Scan for the cell matching the given text and deliver its [x, y] coordinate at center. 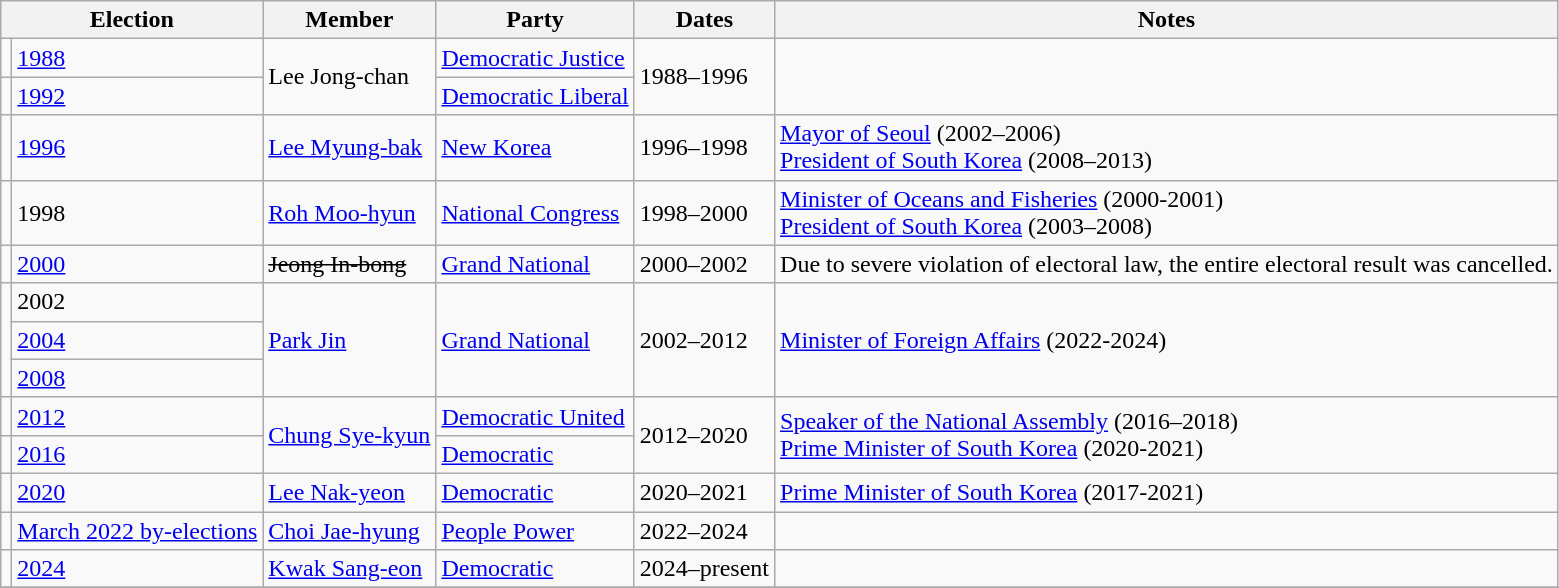
Election [132, 20]
1988–1996 [704, 77]
Lee Myung-bak [350, 148]
Party [535, 20]
2004 [138, 340]
2000–2002 [704, 264]
Park Jin [350, 340]
1998 [138, 212]
2002–2012 [704, 340]
Dates [704, 20]
Democratic United [535, 416]
1992 [138, 96]
Speaker of the National Assembly (2016–2018)Prime Minister of South Korea (2020-2021) [1167, 435]
Chung Sye-kyun [350, 435]
2024 [138, 569]
1996 [138, 148]
Mayor of Seoul (2002–2006)President of South Korea (2008–2013) [1167, 148]
2000 [138, 264]
Notes [1167, 20]
Democratic Liberal [535, 96]
Choi Jae-hyung [350, 531]
Due to severe violation of electoral law, the entire electoral result was cancelled. [1167, 264]
Prime Minister of South Korea (2017-2021) [1167, 492]
Lee Nak-yeon [350, 492]
2008 [138, 378]
1988 [138, 58]
1996–1998 [704, 148]
2020 [138, 492]
Jeong In-bong [350, 264]
Kwak Sang-eon [350, 569]
2020–2021 [704, 492]
Minister of Foreign Affairs (2022-2024) [1167, 340]
2012 [138, 416]
2002 [138, 302]
National Congress [535, 212]
New Korea [535, 148]
Roh Moo-hyun [350, 212]
2024–present [704, 569]
2012–2020 [704, 435]
Member [350, 20]
March 2022 by-elections [138, 531]
Minister of Oceans and Fisheries (2000-2001)President of South Korea (2003–2008) [1167, 212]
Lee Jong-chan [350, 77]
2022–2024 [704, 531]
People Power [535, 531]
1998–2000 [704, 212]
Democratic Justice [535, 58]
2016 [138, 454]
